For the text-containing cell, return its midpoint in (x, y) coordinate format. 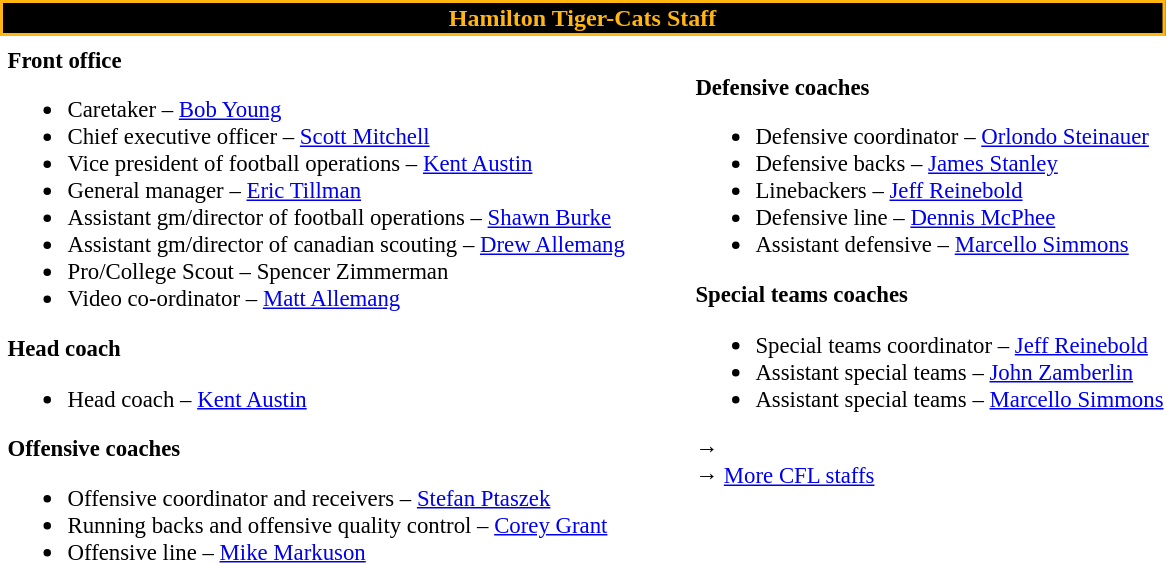
Hamilton Tiger-Cats Staff (582, 18)
